Capture the cell that displays the provided text and extract its (x, y) central coordinate. 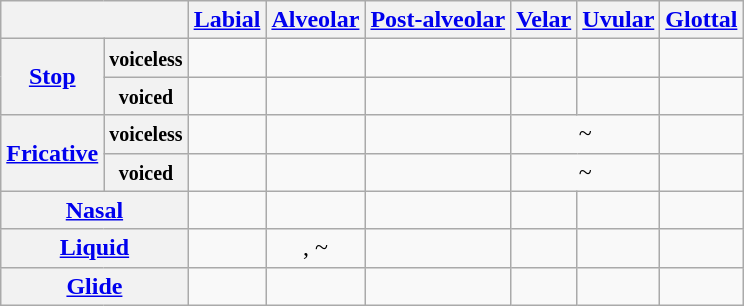
Velar (544, 20)
Glottal (702, 20)
Labial (227, 20)
Liquid (94, 248)
Nasal (94, 210)
, ~ (316, 248)
Stop (52, 77)
Glide (94, 286)
Alveolar (316, 20)
Post-alveolar (438, 20)
Fricative (52, 153)
Uvular (618, 20)
